Scan for the cell matching the given text and deliver its [X, Y] coordinate at center. 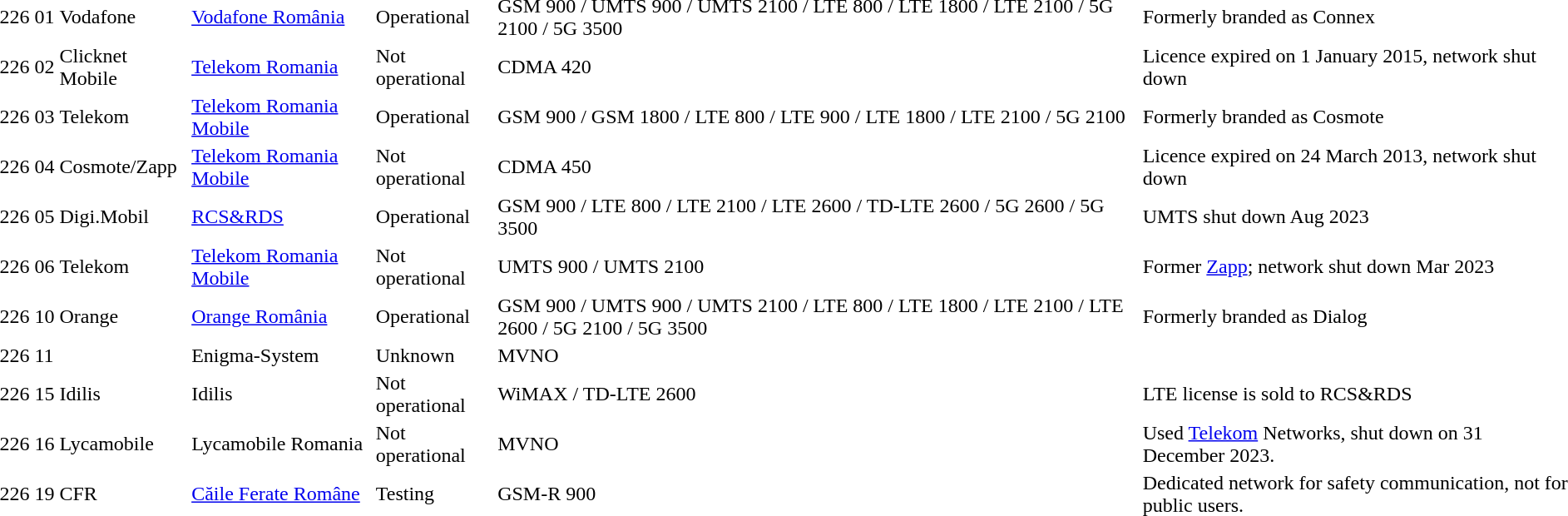
UMTS 900 / UMTS 2100 [819, 266]
10 [45, 316]
15 [45, 394]
CDMA 450 [819, 166]
03 [45, 117]
RCS&RDS [281, 216]
16 [45, 444]
Clicknet Mobile [123, 67]
Lycamobile [123, 444]
Orange România [281, 316]
GSM 900 / LTE 800 / LTE 2100 / LTE 2600 / TD-LTE 2600 / 5G 2600 / 5G 3500 [819, 216]
Cosmote/Zapp [123, 166]
Orange [123, 316]
Lycamobile Romania [281, 444]
11 [45, 355]
Digi.Mobil [123, 216]
04 [45, 166]
WiMAX / TD-LTE 2600 [819, 394]
CDMA 420 [819, 67]
Unknown [434, 355]
GSM 900 / UMTS 900 / UMTS 2100 / LTE 800 / LTE 1800 / LTE 2100 / LTE 2600 / 5G 2100 / 5G 3500 [819, 316]
Telekom Romania [281, 67]
06 [45, 266]
GSM 900 / GSM 1800 / LTE 800 / LTE 900 / LTE 1800 / LTE 2100 / 5G 2100 [819, 117]
Enigma-System [281, 355]
02 [45, 67]
05 [45, 216]
